Detect which cell encompasses the target text, then output its (x, y) center coordinate. 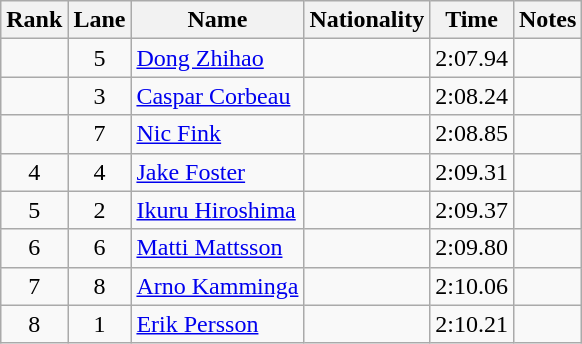
Nic Fink (218, 134)
Time (472, 20)
3 (100, 96)
Caspar Corbeau (218, 96)
2:08.24 (472, 96)
2:08.85 (472, 134)
2 (100, 210)
2:10.21 (472, 324)
1 (100, 324)
Matti Mattsson (218, 248)
Dong Zhihao (218, 58)
Arno Kamminga (218, 286)
2:07.94 (472, 58)
Ikuru Hiroshima (218, 210)
Notes (547, 20)
2:09.31 (472, 172)
2:10.06 (472, 286)
Nationality (367, 20)
Rank (34, 20)
2:09.37 (472, 210)
Lane (100, 20)
Name (218, 20)
Jake Foster (218, 172)
2:09.80 (472, 248)
Erik Persson (218, 324)
